Capture the cell that displays the provided text and extract its [x, y] central coordinate. 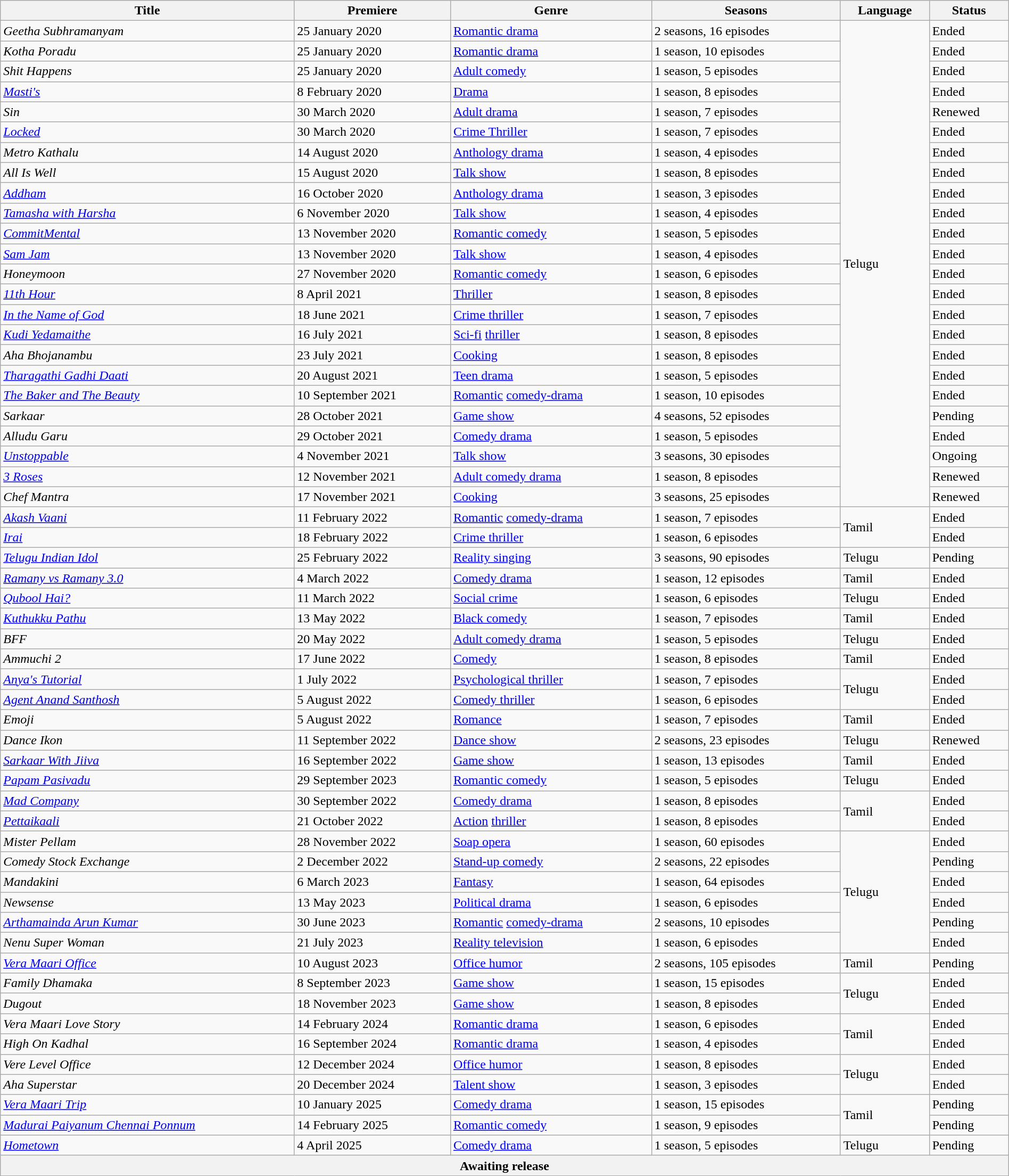
Geetha Subhramanyam [147, 31]
Comedy Stock Exchange [147, 861]
4 November 2021 [373, 456]
12 November 2021 [373, 476]
20 August 2021 [373, 375]
11 September 2022 [373, 740]
Dugout [147, 1004]
Qubool Hai? [147, 598]
1 season, 9 episodes [746, 1125]
Metro Kathalu [147, 152]
The Baker and The Beauty [147, 396]
Nenu Super Woman [147, 943]
Ramany vs Ramany 3.0 [147, 578]
Newsense [147, 902]
13 May 2022 [373, 619]
Adult drama [551, 112]
Adult comedy [551, 71]
17 November 2021 [373, 497]
Social crime [551, 598]
Masti's [147, 92]
6 March 2023 [373, 882]
16 September 2022 [373, 760]
Psychological thriller [551, 679]
Awaiting release [504, 1165]
3 Roses [147, 476]
Kudi Yedamaithe [147, 335]
BFF [147, 639]
Telugu Indian Idol [147, 557]
1 season, 60 episodes [746, 841]
Emoji [147, 720]
14 August 2020 [373, 152]
2 December 2022 [373, 861]
Mad Company [147, 801]
Unstoppable [147, 456]
30 June 2023 [373, 923]
21 October 2022 [373, 821]
2 seasons, 23 episodes [746, 740]
Locked [147, 132]
Action thriller [551, 821]
1 season, 12 episodes [746, 578]
1 season, 13 episodes [746, 760]
Seasons [746, 11]
Sin [147, 112]
Vera Maari Trip [147, 1105]
Aha Superstar [147, 1084]
Alludu Garu [147, 436]
3 seasons, 90 episodes [746, 557]
12 December 2024 [373, 1064]
Reality singing [551, 557]
Agent Anand Santhosh [147, 700]
Anya's Tutorial [147, 679]
14 February 2024 [373, 1024]
Sam Jam [147, 254]
Madurai Paiyanum Chennai Ponnum [147, 1125]
Family Dhamaka [147, 983]
Hometown [147, 1145]
Irai [147, 537]
20 May 2022 [373, 639]
Kotha Poradu [147, 51]
Pettaikaali [147, 821]
27 November 2020 [373, 274]
2 seasons, 10 episodes [746, 923]
Soap opera [551, 841]
10 January 2025 [373, 1105]
Thriller [551, 294]
Papam Pasivadu [147, 780]
All Is Well [147, 172]
2 seasons, 16 episodes [746, 31]
20 December 2024 [373, 1084]
16 September 2024 [373, 1044]
18 June 2021 [373, 315]
29 October 2021 [373, 436]
Tharagathi Gadhi Daati [147, 375]
Black comedy [551, 619]
18 November 2023 [373, 1004]
In the Name of God [147, 315]
2 seasons, 105 episodes [746, 963]
14 February 2025 [373, 1125]
Drama [551, 92]
8 April 2021 [373, 294]
Status [969, 11]
29 September 2023 [373, 780]
23 July 2021 [373, 355]
13 May 2023 [373, 902]
Title [147, 11]
25 February 2022 [373, 557]
Ongoing [969, 456]
Reality television [551, 943]
Sarkaar With Jiiva [147, 760]
17 June 2022 [373, 659]
Akash Vaani [147, 517]
8 February 2020 [373, 92]
Premiere [373, 11]
1 July 2022 [373, 679]
Talent show [551, 1084]
Dance Ikon [147, 740]
Tamasha with Harsha [147, 213]
Aha Bhojanambu [147, 355]
30 September 2022 [373, 801]
10 August 2023 [373, 963]
Chef Mantra [147, 497]
Vera Maari Love Story [147, 1024]
16 July 2021 [373, 335]
1 season, 64 episodes [746, 882]
Comedy [551, 659]
Ammuchi 2 [147, 659]
Mandakini [147, 882]
Fantasy [551, 882]
28 October 2021 [373, 416]
10 September 2021 [373, 396]
4 April 2025 [373, 1145]
Teen drama [551, 375]
Arthamainda Arun Kumar [147, 923]
Stand-up comedy [551, 861]
Mister Pellam [147, 841]
28 November 2022 [373, 841]
3 seasons, 25 episodes [746, 497]
High On Kadhal [147, 1044]
Political drama [551, 902]
11th Hour [147, 294]
Crime Thriller [551, 132]
4 seasons, 52 episodes [746, 416]
Dance show [551, 740]
11 February 2022 [373, 517]
Vera Maari Office [147, 963]
15 August 2020 [373, 172]
Sarkaar [147, 416]
3 seasons, 30 episodes [746, 456]
16 October 2020 [373, 193]
Addham [147, 193]
Vere Level Office [147, 1064]
Comedy thriller [551, 700]
6 November 2020 [373, 213]
8 September 2023 [373, 983]
21 July 2023 [373, 943]
11 March 2022 [373, 598]
Honeymoon [147, 274]
Kuthukku Pathu [147, 619]
Romance [551, 720]
18 February 2022 [373, 537]
Sci-fi thriller [551, 335]
Shit Happens [147, 71]
CommitMental [147, 233]
2 seasons, 22 episodes [746, 861]
Language [884, 11]
4 March 2022 [373, 578]
Genre [551, 11]
